Return [X, Y] of the center of cell containing provided text 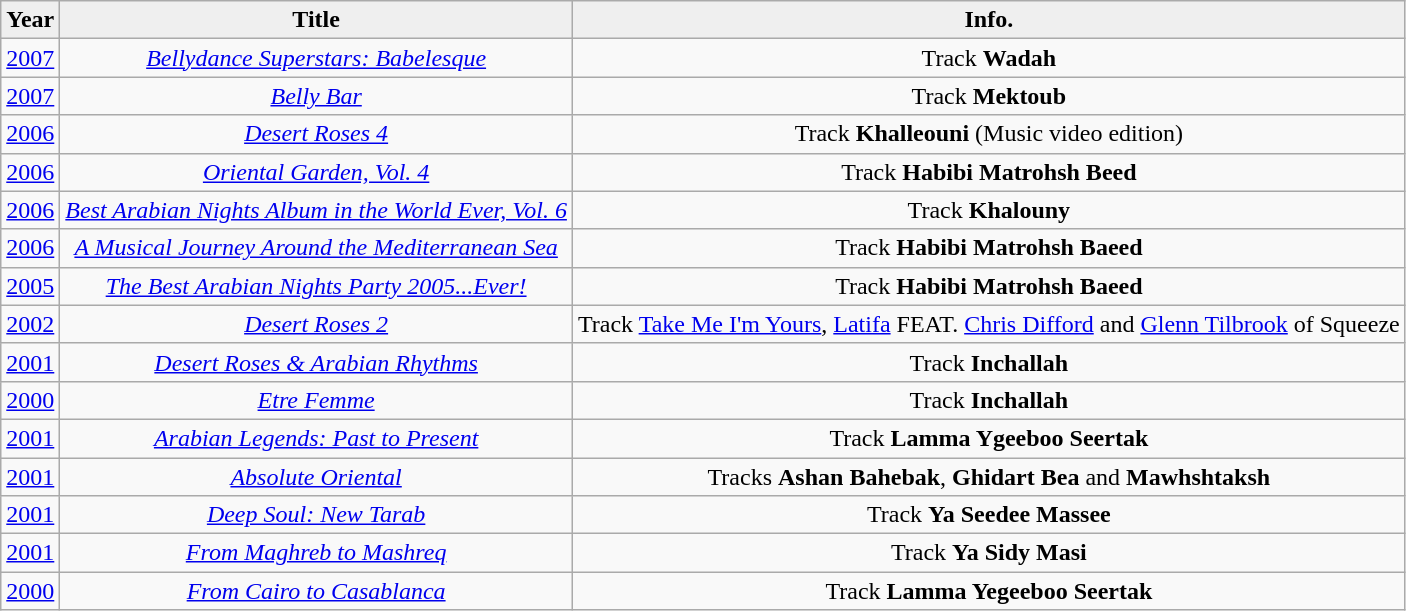
Track Khalleouni (Music video edition) [988, 134]
Belly Bar [316, 96]
A Musical Journey Around the Mediterranean Sea [316, 248]
Track Take Me I'm Yours, Latifa FEAT. Chris Difford and Glenn Tilbrook of Squeeze [988, 324]
Track Khalouny [988, 210]
Deep Soul: New Tarab [316, 515]
Track Wadah [988, 58]
From Cairo to Casablanca [316, 591]
Track Ya Sidy Masi [988, 553]
Best Arabian Nights Album in the World Ever, Vol. 6 [316, 210]
Absolute Oriental [316, 477]
Bellydance Superstars: Babelesque [316, 58]
Track Lamma Ygeeboo Seertak [988, 438]
Etre Femme [316, 400]
Desert Roses 4 [316, 134]
2002 [30, 324]
Track Ya Seedee Massee [988, 515]
Oriental Garden, Vol. 4 [316, 172]
Tracks Ashan Bahebak, Ghidart Bea and Mawhshtaksh [988, 477]
Track Habibi Matrohsh Beed [988, 172]
Title [316, 20]
Year [30, 20]
Track Mektoub [988, 96]
Desert Roses & Arabian Rhythms [316, 362]
The Best Arabian Nights Party 2005...Ever! [316, 286]
2005 [30, 286]
Arabian Legends: Past to Present [316, 438]
Track Lamma Yegeeboo Seertak [988, 591]
Info. [988, 20]
Desert Roses 2 [316, 324]
From Maghreb to Mashreq [316, 553]
